Capture the cell that displays the provided text and extract its (x, y) central coordinate. 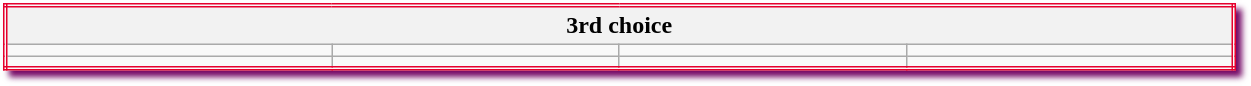
3rd choice (619, 25)
